Detect which cell encompasses the target text, then output its (X, Y) center coordinate. 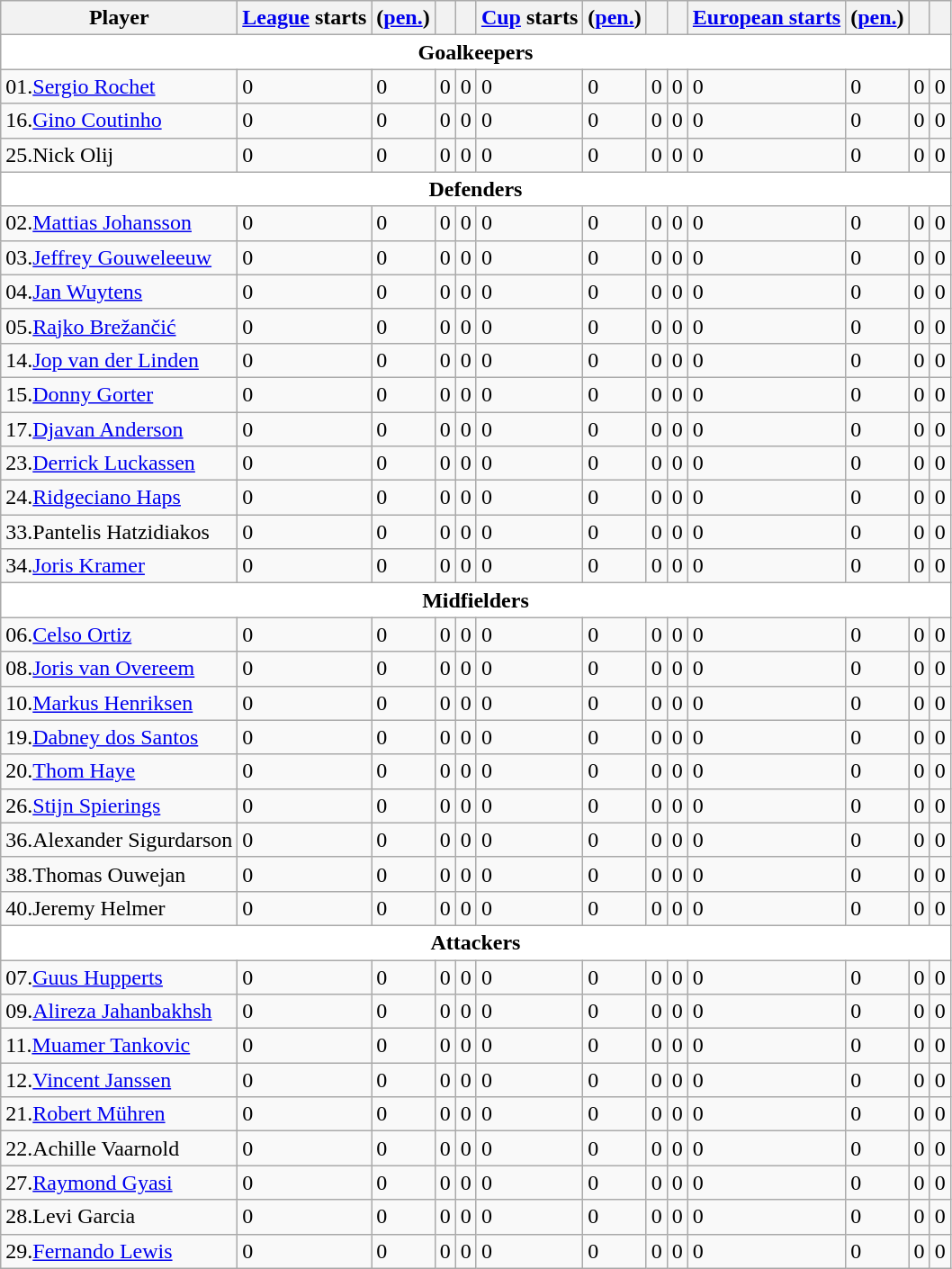
03.Jeffrey Gouweleeuw (119, 257)
04.Jan Wuytens (119, 292)
34.Joris Kramer (119, 566)
21.Robert Mühren (119, 1114)
Goalkeepers (475, 52)
29.Fernando Lewis (119, 1251)
23.Derrick Luckassen (119, 463)
10.Markus Henriksen (119, 703)
38.Thomas Ouwejan (119, 874)
15.Donny Gorter (119, 394)
25.Nick Olij (119, 155)
12.Vincent Janssen (119, 1080)
Midfielders (475, 600)
Cup starts (529, 18)
28.Levi Garcia (119, 1217)
Defenders (475, 189)
20.Thom Haye (119, 771)
European starts (767, 18)
36.Alexander Sigurdarson (119, 840)
11.Muamer Tankovic (119, 1046)
Player (119, 18)
27.Raymond Gyasi (119, 1183)
08.Joris van Overeem (119, 669)
16.Gino Coutinho (119, 121)
22.Achille Vaarnold (119, 1148)
League starts (304, 18)
19.Dabney dos Santos (119, 737)
33.Pantelis Hatzidiakos (119, 532)
09.Alireza Jahanbakhsh (119, 1012)
24.Ridgeciano Haps (119, 498)
07.Guus Hupperts (119, 976)
06.Celso Ortiz (119, 634)
Attackers (475, 942)
40.Jeremy Helmer (119, 908)
14.Jop van der Linden (119, 360)
05.Rajko Brežančić (119, 326)
01.Sergio Rochet (119, 86)
17.Djavan Anderson (119, 429)
26.Stijn Spierings (119, 805)
02.Mattias Johansson (119, 223)
